For the text-containing cell, return its midpoint in [x, y] coordinate format. 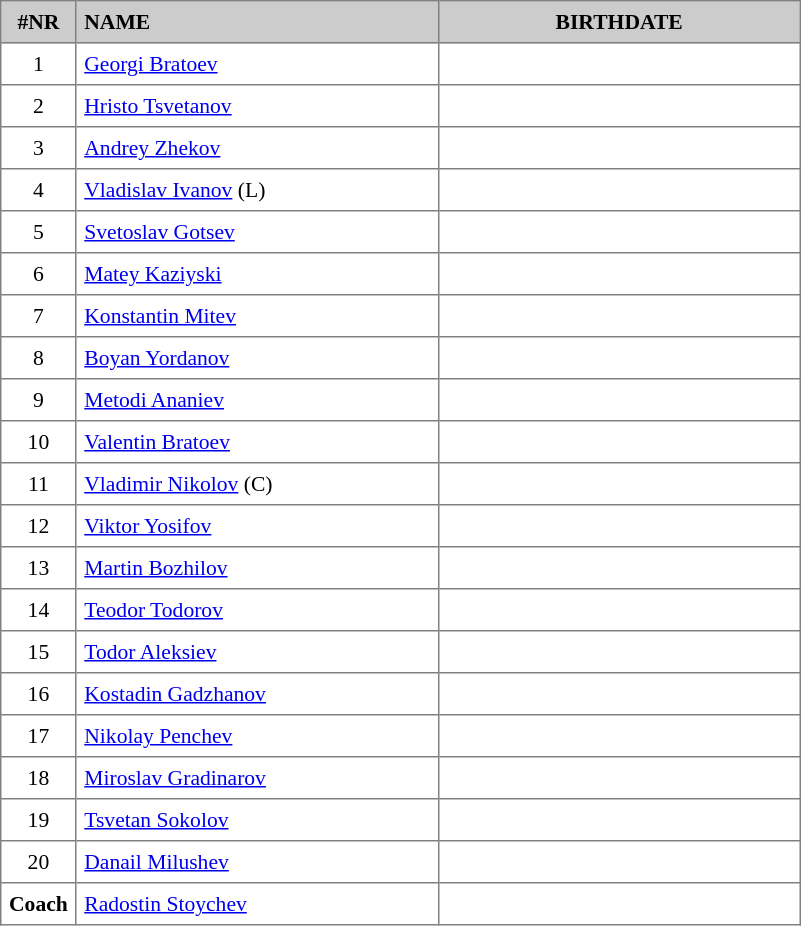
6 [38, 274]
19 [38, 820]
Kostadin Gadzhanov [257, 694]
3 [38, 148]
Tsvetan Sokolov [257, 820]
Andrey Zhekov [257, 148]
Svetoslav Gotsev [257, 232]
Hristo Tsvetanov [257, 106]
18 [38, 778]
Radostin Stoychev [257, 904]
Vladimir Nikolov (C) [257, 484]
Metodi Ananiev [257, 400]
NAME [257, 22]
Martin Bozhilov [257, 568]
Viktor Yosifov [257, 526]
Boyan Yordanov [257, 358]
Danail Milushev [257, 862]
Konstantin Mitev [257, 316]
Georgi Bratoev [257, 64]
14 [38, 610]
15 [38, 652]
2 [38, 106]
8 [38, 358]
7 [38, 316]
Teodor Todorov [257, 610]
5 [38, 232]
Nikolay Penchev [257, 736]
BIRTHDATE [619, 22]
Matey Kaziyski [257, 274]
13 [38, 568]
10 [38, 442]
20 [38, 862]
#NR [38, 22]
11 [38, 484]
Miroslav Gradinarov [257, 778]
1 [38, 64]
4 [38, 190]
Coach [38, 904]
9 [38, 400]
Todor Aleksiev [257, 652]
Valentin Bratoev [257, 442]
16 [38, 694]
Vladislav Ivanov (L) [257, 190]
17 [38, 736]
12 [38, 526]
